Capture the cell that displays the provided text and extract its (x, y) central coordinate. 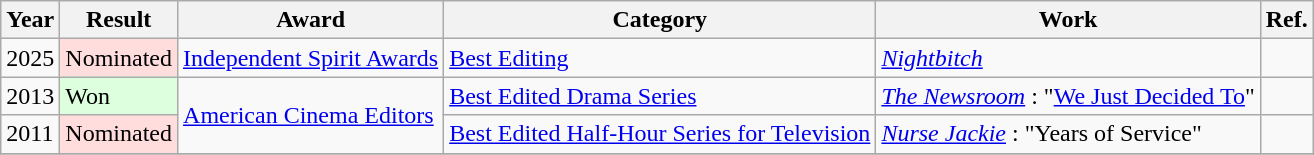
Work (1068, 20)
Nurse Jackie : "Years of Service" (1068, 134)
Result (119, 20)
2025 (30, 58)
The Newsroom : "We Just Decided To" (1068, 96)
Category (660, 20)
Year (30, 20)
Best Editing (660, 58)
2011 (30, 134)
Independent Spirit Awards (311, 58)
Won (119, 96)
American Cinema Editors (311, 115)
Award (311, 20)
Best Edited Drama Series (660, 96)
Nightbitch (1068, 58)
Best Edited Half-Hour Series for Television (660, 134)
2013 (30, 96)
Ref. (1286, 20)
